Detect which cell encompasses the target text, then output its [x, y] center coordinate. 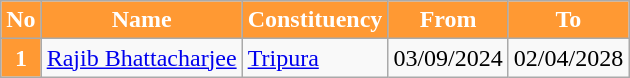
02/04/2028 [568, 58]
Tripura [315, 58]
Rajib Bhattacharjee [142, 58]
From [448, 20]
To [568, 20]
03/09/2024 [448, 58]
No [21, 20]
Name [142, 20]
Constituency [315, 20]
1 [21, 58]
